Output the (X, Y) coordinate of the center of the cell containing the given text.  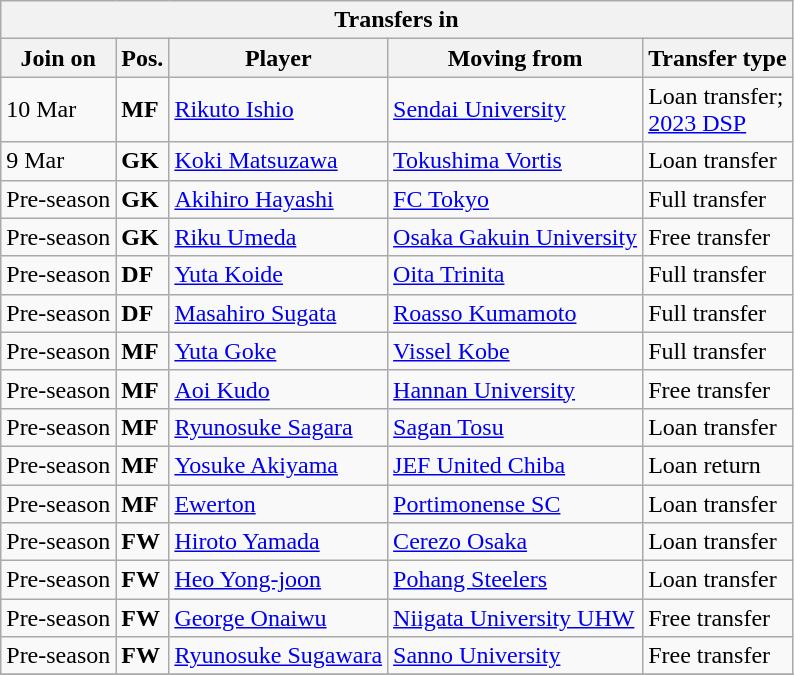
Oita Trinita (516, 275)
Niigata University UHW (516, 618)
FC Tokyo (516, 199)
Transfer type (718, 58)
Masahiro Sugata (278, 313)
Player (278, 58)
Yosuke Akiyama (278, 465)
Aoi Kudo (278, 389)
George Onaiwu (278, 618)
Hannan University (516, 389)
Akihiro Hayashi (278, 199)
Portimonense SC (516, 503)
Moving from (516, 58)
Ewerton (278, 503)
Yuta Goke (278, 351)
Rikuto Ishio (278, 110)
Ryunosuke Sugawara (278, 656)
Osaka Gakuin University (516, 237)
9 Mar (58, 161)
Tokushima Vortis (516, 161)
Sagan Tosu (516, 427)
Yuta Koide (278, 275)
Transfers in (396, 20)
Hiroto Yamada (278, 542)
Ryunosuke Sagara (278, 427)
Vissel Kobe (516, 351)
10 Mar (58, 110)
Heo Yong-joon (278, 580)
Riku Umeda (278, 237)
Loan return (718, 465)
Sanno University (516, 656)
Pos. (142, 58)
Sendai University (516, 110)
Join on (58, 58)
Loan transfer; 2023 DSP (718, 110)
Koki Matsuzawa (278, 161)
JEF United Chiba (516, 465)
Pohang Steelers (516, 580)
Cerezo Osaka (516, 542)
Roasso Kumamoto (516, 313)
